Scan for the cell matching the given text and deliver its [X, Y] coordinate at center. 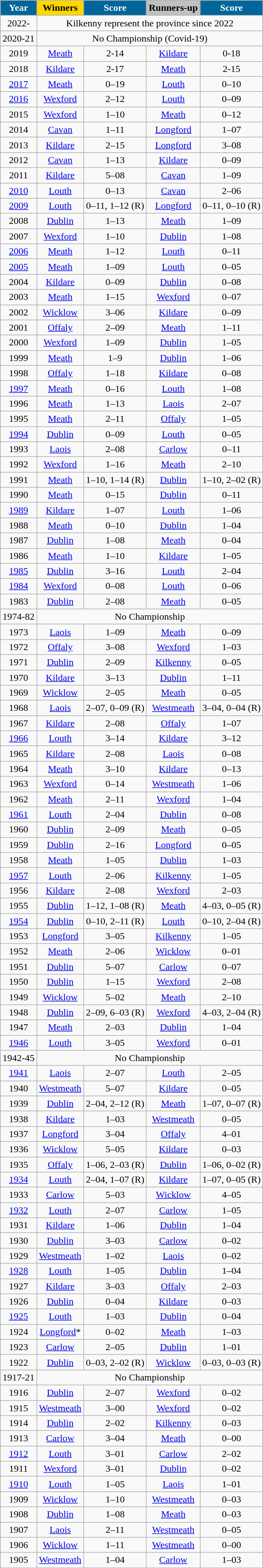
0–19 [115, 84]
1905 [18, 1560]
1984 [18, 586]
3–12 [231, 738]
0–10, 2–04 (R) [231, 921]
1938 [18, 1119]
2011 [18, 175]
2-17 [115, 69]
1986 [18, 556]
3–16 [115, 571]
1956 [18, 890]
1941 [18, 1073]
1999 [18, 358]
1963 [18, 784]
2020-21 [18, 38]
0–06 [231, 586]
1991 [18, 480]
0–14 [115, 784]
1–16 [115, 465]
1965 [18, 754]
1959 [18, 845]
1967 [18, 723]
5–08 [115, 175]
1911 [18, 1469]
1997 [18, 388]
1992 [18, 465]
1939 [18, 1103]
1968 [18, 708]
1966 [18, 738]
1993 [18, 449]
1995 [18, 419]
1916 [18, 1392]
1913 [18, 1438]
2008 [18, 221]
0–10, 2–11 (R) [115, 921]
3–13 [115, 678]
Winners [60, 8]
3–10 [115, 769]
1910 [18, 1484]
1960 [18, 830]
0–12 [231, 114]
1940 [18, 1088]
0–16 [115, 388]
3–06 [115, 312]
2005 [18, 267]
1915 [18, 1408]
1927 [18, 1286]
1928 [18, 1271]
1958 [18, 860]
1998 [18, 373]
1922 [18, 1362]
0–03, 0–03 (R) [231, 1362]
2012 [18, 160]
2-14 [115, 54]
1964 [18, 769]
1937 [18, 1134]
1–07, 0–05 (R) [231, 1180]
1932 [18, 1210]
2010 [18, 191]
0–11, 1–12 (R) [115, 206]
4–03, 0–05 (R) [231, 906]
1923 [18, 1347]
1–06, 0–02 (R) [231, 1165]
2–09, 6–03 (R) [115, 1012]
4–01 [231, 1134]
1–10, 1–14 (R) [115, 480]
2004 [18, 282]
1961 [18, 814]
1988 [18, 525]
1929 [18, 1256]
1974-82 [18, 616]
0–03, 2–02 (R) [115, 1362]
1953 [18, 936]
2–16 [115, 845]
5–02 [115, 997]
1933 [18, 1195]
3–04, 0–04 (R) [231, 708]
4–03, 2–04 (R) [231, 1012]
2–04, 1–07 (R) [115, 1180]
Year [18, 8]
1930 [18, 1241]
2–15 [115, 145]
1989 [18, 510]
Longford* [60, 1332]
2–12 [115, 99]
2016 [18, 99]
0-18 [231, 54]
1954 [18, 921]
1947 [18, 1027]
2–07, 0–09 (R) [115, 708]
3–00 [115, 1408]
2001 [18, 327]
2009 [18, 206]
1–06, 2–03 (R) [115, 1165]
1–02 [115, 1256]
2-15 [231, 69]
2018 [18, 69]
1–12, 1–08 (R) [115, 906]
1942-45 [18, 1058]
1994 [18, 434]
2003 [18, 297]
1952 [18, 952]
2019 [18, 54]
1950 [18, 982]
Runners-up [173, 8]
No Championship (Covid-19) [150, 38]
1949 [18, 997]
1971 [18, 662]
0–15 [115, 495]
2015 [18, 114]
2002 [18, 312]
1946 [18, 1043]
2006 [18, 251]
2014 [18, 130]
1925 [18, 1317]
1917-21 [18, 1377]
1–12 [115, 251]
2007 [18, 236]
1970 [18, 678]
1936 [18, 1149]
1935 [18, 1165]
1996 [18, 403]
1–07, 0–07 (R) [231, 1103]
1987 [18, 541]
2022- [18, 23]
1907 [18, 1530]
1912 [18, 1454]
1990 [18, 495]
1957 [18, 875]
2013 [18, 145]
1909 [18, 1499]
1973 [18, 632]
4–05 [231, 1195]
1906 [18, 1545]
5–05 [115, 1149]
1972 [18, 647]
1914 [18, 1423]
2–04, 2–12 (R) [115, 1103]
1948 [18, 1012]
1969 [18, 693]
1926 [18, 1301]
1985 [18, 571]
Kilkenny represent the province since 2022 [150, 23]
1934 [18, 1180]
3–14 [115, 738]
1962 [18, 799]
1955 [18, 906]
0–11, 0–10 (R) [231, 206]
1931 [18, 1225]
1–10, 2–02 (R) [231, 480]
2017 [18, 84]
5–03 [115, 1195]
1–9 [115, 358]
1983 [18, 601]
1–18 [115, 373]
2000 [18, 343]
1924 [18, 1332]
1951 [18, 967]
1908 [18, 1514]
